Return (x, y) of the center of cell containing provided text 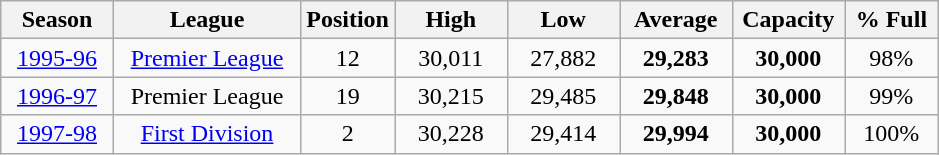
First Division (207, 134)
High (450, 20)
27,882 (563, 58)
29,848 (676, 96)
30,228 (450, 134)
Position (348, 20)
2 (348, 134)
12 (348, 58)
100% (891, 134)
30,215 (450, 96)
% Full (891, 20)
29,994 (676, 134)
29,485 (563, 96)
29,283 (676, 58)
29,414 (563, 134)
30,011 (450, 58)
19 (348, 96)
1995-96 (57, 58)
99% (891, 96)
98% (891, 58)
League (207, 20)
Low (563, 20)
1997-98 (57, 134)
Average (676, 20)
Season (57, 20)
1996-97 (57, 96)
Capacity (788, 20)
